Pinpoint the cell where the given text exists, returning its [x, y] midpoint coordinate. 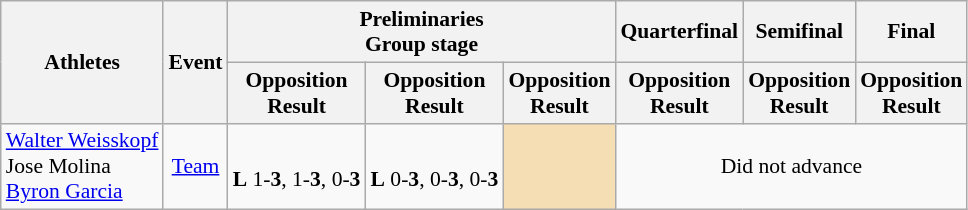
Athletes [82, 62]
Final [911, 32]
Quarterfinal [679, 32]
Semifinal [799, 32]
PreliminariesGroup stage [422, 32]
Did not advance [791, 166]
Team [195, 166]
Walter WeisskopfJose MolinaByron Garcia [82, 166]
L 0-3, 0-3, 0-3 [434, 166]
L 1-3, 1-3, 0-3 [297, 166]
Event [195, 62]
